Locate the cell with the specified text and output its (X, Y) center coordinate. 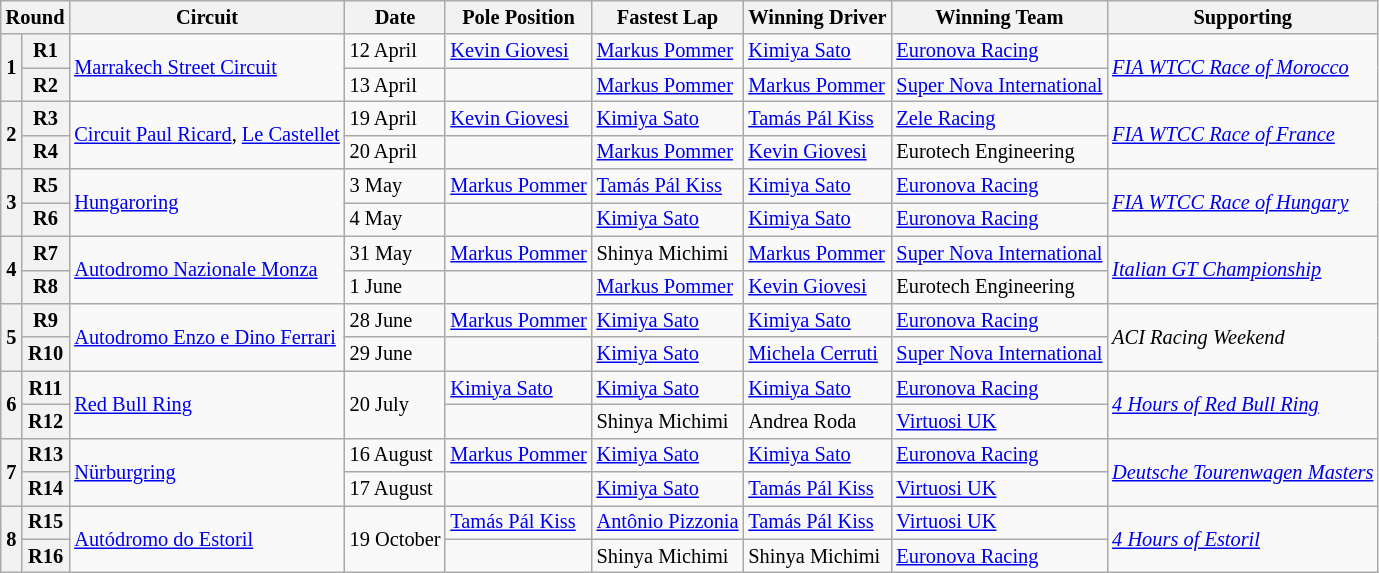
R6 (46, 219)
FIA WTCC Race of Hungary (1242, 202)
R2 (46, 85)
Michela Cerruti (817, 354)
16 August (396, 455)
Deutsche Tourenwagen Masters (1242, 472)
Winning Driver (817, 17)
R3 (46, 118)
5 (12, 336)
Andrea Roda (817, 421)
R14 (46, 489)
7 (12, 472)
29 June (396, 354)
R1 (46, 51)
4 May (396, 219)
1 June (396, 287)
R12 (46, 421)
Winning Team (999, 17)
Hungaroring (206, 202)
Circuit (206, 17)
Round (36, 17)
20 April (396, 152)
R15 (46, 522)
FIA WTCC Race of France (1242, 134)
1 (12, 68)
2 (12, 134)
31 May (396, 253)
Italian GT Championship (1242, 270)
19 April (396, 118)
R4 (46, 152)
Circuit Paul Ricard, Le Castellet (206, 134)
19 October (396, 538)
Nürburgring (206, 472)
Red Bull Ring (206, 404)
20 July (396, 404)
13 April (396, 85)
Autodromo Nazionale Monza (206, 270)
4 Hours of Red Bull Ring (1242, 404)
Pole Position (518, 17)
28 June (396, 320)
3 May (396, 186)
3 (12, 202)
Autodromo Enzo e Dino Ferrari (206, 336)
Autódromo do Estoril (206, 538)
Antônio Pizzonia (668, 522)
R11 (46, 388)
12 April (396, 51)
Date (396, 17)
17 August (396, 489)
6 (12, 404)
Zele Racing (999, 118)
8 (12, 538)
R8 (46, 287)
R10 (46, 354)
Supporting (1242, 17)
R16 (46, 556)
4 (12, 270)
R13 (46, 455)
ACI Racing Weekend (1242, 336)
R7 (46, 253)
FIA WTCC Race of Morocco (1242, 68)
Marrakech Street Circuit (206, 68)
4 Hours of Estoril (1242, 538)
R5 (46, 186)
R9 (46, 320)
Fastest Lap (668, 17)
